Scan for the cell matching the given text and deliver its (x, y) coordinate at center. 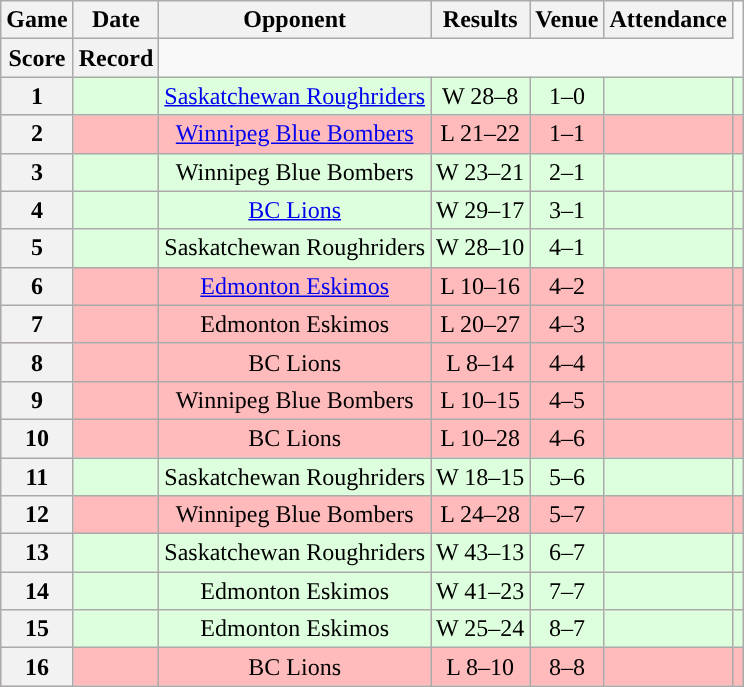
5–7 (567, 515)
15 (37, 629)
Results (480, 20)
4–2 (567, 286)
W 41–23 (480, 591)
W 28–10 (480, 248)
8–8 (567, 667)
7–7 (567, 591)
1 (37, 96)
6 (37, 286)
9 (37, 400)
Opponent (295, 20)
3–1 (567, 210)
5–6 (567, 477)
14 (37, 591)
5 (37, 248)
3 (37, 172)
Game (37, 20)
L 8–14 (480, 362)
W 25–24 (480, 629)
10 (37, 438)
1–0 (567, 96)
6–7 (567, 553)
2 (37, 134)
L 20–27 (480, 324)
Date (116, 20)
8–7 (567, 629)
L 8–10 (480, 667)
13 (37, 553)
W 18–15 (480, 477)
4–4 (567, 362)
W 29–17 (480, 210)
4–6 (567, 438)
4–1 (567, 248)
4–3 (567, 324)
W 23–21 (480, 172)
11 (37, 477)
Venue (567, 20)
Score (37, 58)
16 (37, 667)
2–1 (567, 172)
7 (37, 324)
8 (37, 362)
Attendance (668, 20)
L 24–28 (480, 515)
4–5 (567, 400)
12 (37, 515)
L 21–22 (480, 134)
1–1 (567, 134)
Record (116, 58)
W 28–8 (480, 96)
L 10–16 (480, 286)
L 10–15 (480, 400)
W 43–13 (480, 553)
4 (37, 210)
L 10–28 (480, 438)
